From the cell containing the given text, extract its center point as [x, y] coordinate. 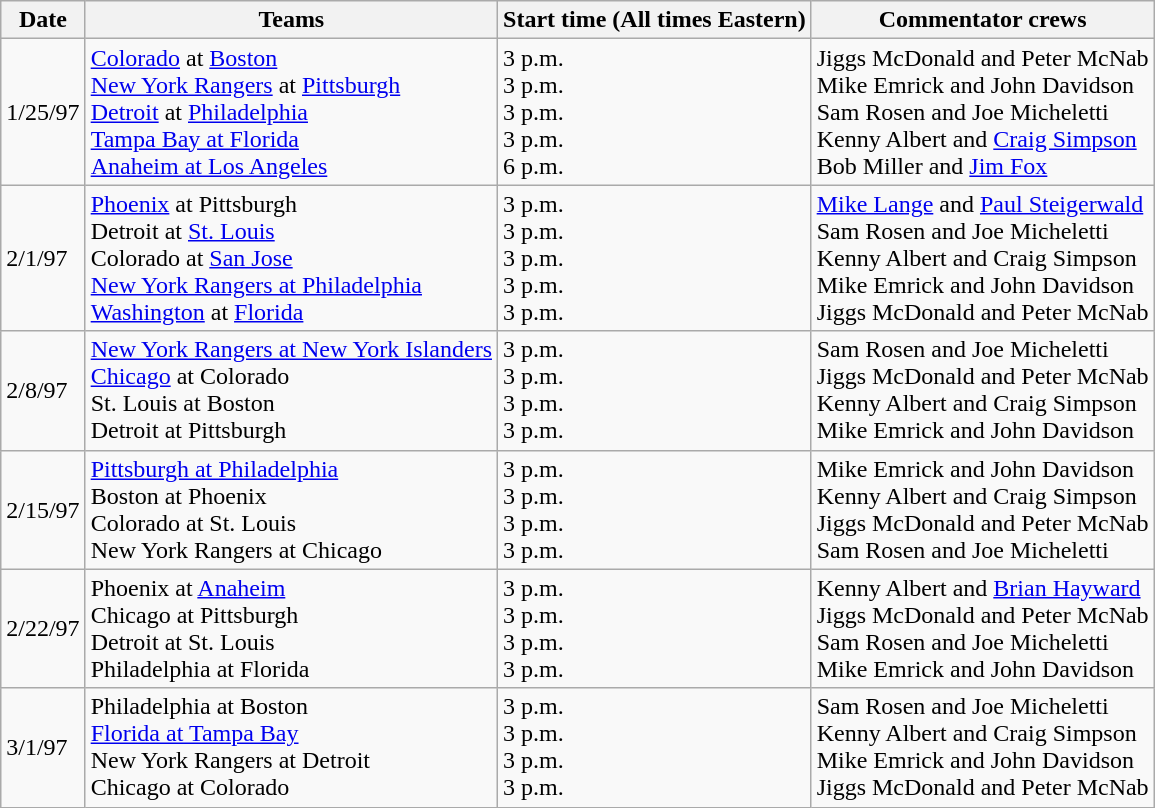
Phoenix at PittsburghDetroit at St. LouisColorado at San JoseNew York Rangers at PhiladelphiaWashington at Florida [291, 258]
3/1/97 [43, 748]
Pittsburgh at PhiladelphiaBoston at PhoenixColorado at St. LouisNew York Rangers at Chicago [291, 510]
Kenny Albert and Brian HaywardJiggs McDonald and Peter McNabSam Rosen and Joe MichelettiMike Emrick and John Davidson [982, 628]
Start time (All times Eastern) [655, 20]
2/1/97 [43, 258]
Colorado at BostonNew York Rangers at PittsburghDetroit at PhiladelphiaTampa Bay at FloridaAnaheim at Los Angeles [291, 112]
Jiggs McDonald and Peter McNabMike Emrick and John DavidsonSam Rosen and Joe MichelettiKenny Albert and Craig SimpsonBob Miller and Jim Fox [982, 112]
Mike Lange and Paul SteigerwaldSam Rosen and Joe MichelettiKenny Albert and Craig SimpsonMike Emrick and John DavidsonJiggs McDonald and Peter McNab [982, 258]
New York Rangers at New York IslandersChicago at ColoradoSt. Louis at BostonDetroit at Pittsburgh [291, 390]
Sam Rosen and Joe MichelettiKenny Albert and Craig SimpsonMike Emrick and John DavidsonJiggs McDonald and Peter McNab [982, 748]
Phoenix at AnaheimChicago at PittsburghDetroit at St. LouisPhiladelphia at Florida [291, 628]
Philadelphia at BostonFlorida at Tampa BayNew York Rangers at DetroitChicago at Colorado [291, 748]
Sam Rosen and Joe MichelettiJiggs McDonald and Peter McNabKenny Albert and Craig SimpsonMike Emrick and John Davidson [982, 390]
Commentator crews [982, 20]
3 p.m.3 p.m.3 p.m.3 p.m.6 p.m. [655, 112]
Date [43, 20]
2/15/97 [43, 510]
Mike Emrick and John DavidsonKenny Albert and Craig SimpsonJiggs McDonald and Peter McNabSam Rosen and Joe Micheletti [982, 510]
1/25/97 [43, 112]
3 p.m.3 p.m.3 p.m.3 p.m.3 p.m. [655, 258]
2/22/97 [43, 628]
Teams [291, 20]
2/8/97 [43, 390]
